Capture the cell that displays the provided text and extract its [X, Y] central coordinate. 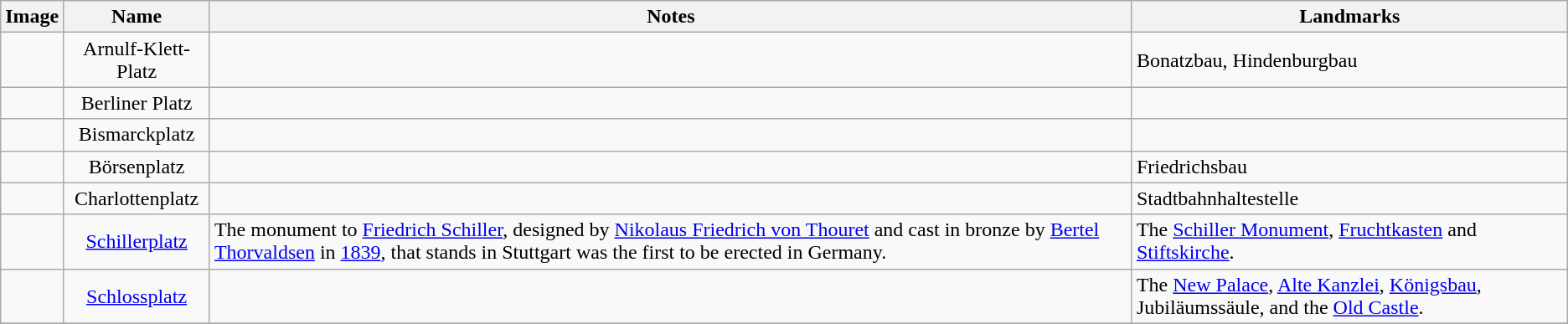
Friedrichsbau [1349, 167]
Schlossplatz [137, 296]
The New Palace, Alte Kanzlei, Königsbau, Jubiläumssäule, and the Old Castle. [1349, 296]
Bonatzbau, Hindenburgbau [1349, 60]
Arnulf-Klett-Platz [137, 60]
Landmarks [1349, 17]
Image [32, 17]
Schillerplatz [137, 241]
The Schiller Monument, Fruchtkasten and Stiftskirche. [1349, 241]
Börsenplatz [137, 167]
Notes [670, 17]
Bismarckplatz [137, 135]
Berliner Platz [137, 103]
Name [137, 17]
Stadtbahnhaltestelle [1349, 198]
Charlottenplatz [137, 198]
